Capture the cell that displays the provided text and extract its [x, y] central coordinate. 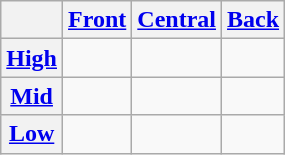
High [32, 58]
Back [254, 20]
Low [32, 134]
Front [98, 20]
Central [177, 20]
Mid [32, 96]
